For the text-containing cell, return its midpoint in (X, Y) coordinate format. 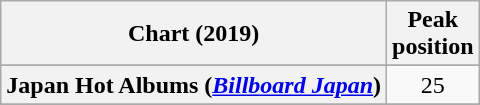
Chart (2019) (194, 34)
25 (433, 85)
Japan Hot Albums (Billboard Japan) (194, 85)
Peakposition (433, 34)
